From the cell containing the given text, extract its center point as [x, y] coordinate. 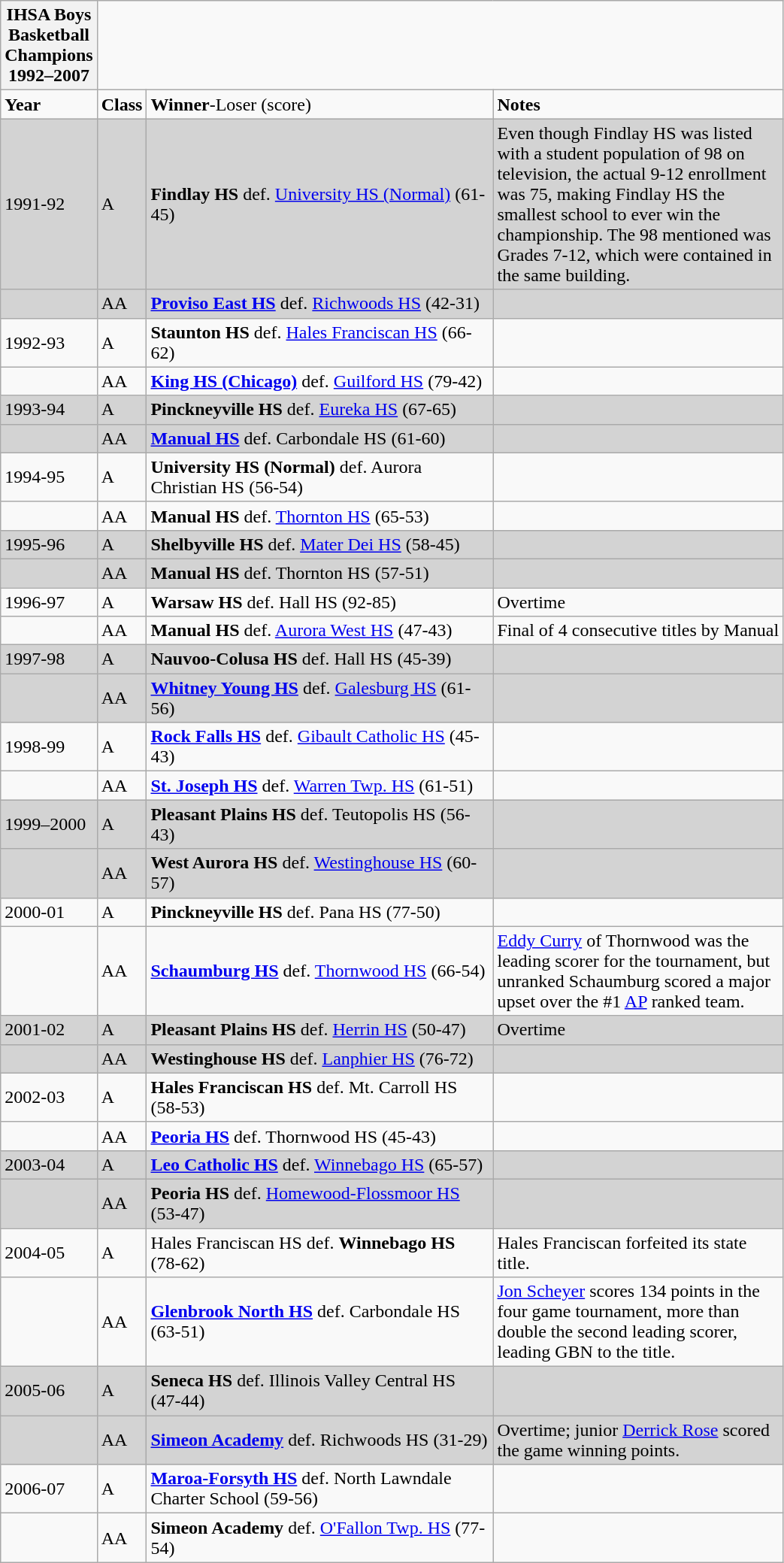
2006-07 [49, 1489]
1996-97 [49, 602]
1997-98 [49, 659]
Pinckneyville HS def. Pana HS (77-50) [320, 912]
Manual HS def. Thornton HS (57-51) [320, 573]
Simeon Academy def. Richwoods HS (31-29) [320, 1440]
Shelbyville HS def. Mater Dei HS (58-45) [320, 544]
1995-96 [49, 544]
2002-03 [49, 1098]
Westinghouse HS def. Lanphier HS (76-72) [320, 1059]
King HS (Chicago) def. Guilford HS (79-42) [320, 381]
Year [49, 105]
Hales Franciscan HS def. Winnebago HS (78-62) [320, 1253]
Final of 4 consecutive titles by Manual [638, 631]
St. Joseph HS def. Warren Twp. HS (61-51) [320, 786]
Manual HS def. Carbondale HS (61-60) [320, 438]
1994-95 [49, 477]
Hales Franciscan forfeited its state title. [638, 1253]
Peoria HS def. Homewood-Flossmoor HS (53-47) [320, 1203]
Simeon Academy def. O'Fallon Twp. HS (77-54) [320, 1538]
Jon Scheyer scores 134 points in the four game tournament, more than double the second leading scorer, leading GBN to the title. [638, 1322]
Peoria HS def. Thornwood HS (45-43) [320, 1136]
Winner-Loser (score) [320, 105]
Overtime; junior Derrick Rose scored the game winning points. [638, 1440]
Warsaw HS def. Hall HS (92-85) [320, 602]
Pleasant Plains HS def. Herrin HS (50-47) [320, 1030]
2001-02 [49, 1030]
Schaumburg HS def. Thornwood HS (66-54) [320, 971]
Manual HS def. Aurora West HS (47-43) [320, 631]
Pleasant Plains HS def. Teutopolis HS (56-43) [320, 824]
2004-05 [49, 1253]
Nauvoo-Colusa HS def. Hall HS (45-39) [320, 659]
1993-94 [49, 410]
Whitney Young HS def. Galesburg HS (61-56) [320, 698]
Manual HS def. Thornton HS (65-53) [320, 516]
Pinckneyville HS def. Eureka HS (67-65) [320, 410]
Proviso East HS def. Richwoods HS (42-31) [320, 304]
Staunton HS def. Hales Franciscan HS (66-62) [320, 343]
Class [122, 105]
IHSA Boys Basketball Champions 1992–2007 [49, 45]
Rock Falls HS def. Gibault Catholic HS (45-43) [320, 747]
Leo Catholic HS def. Winnebago HS (65-57) [320, 1165]
University HS (Normal) def. Aurora Christian HS (56-54) [320, 477]
West Aurora HS def. Westinghouse HS (60-57) [320, 874]
1998-99 [49, 747]
Notes [638, 105]
1992-93 [49, 343]
Maroa-Forsyth HS def. North Lawndale Charter School (59-56) [320, 1489]
1991-92 [49, 204]
1999–2000 [49, 824]
2005-06 [49, 1391]
Glenbrook North HS def. Carbondale HS (63-51) [320, 1322]
2003-04 [49, 1165]
2000-01 [49, 912]
Seneca HS def. Illinois Valley Central HS (47-44) [320, 1391]
Eddy Curry of Thornwood was the leading scorer for the tournament, but unranked Schaumburg scored a major upset over the #1 AP ranked team. [638, 971]
Findlay HS def. University HS (Normal) (61-45) [320, 204]
Hales Franciscan HS def. Mt. Carroll HS (58-53) [320, 1098]
